From the cell containing the given text, extract its center point as (x, y) coordinate. 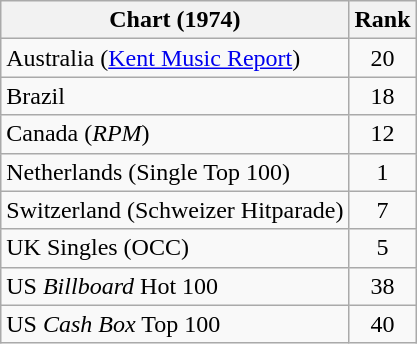
12 (382, 134)
US Cash Box Top 100 (175, 324)
US Billboard Hot 100 (175, 286)
Netherlands (Single Top 100) (175, 172)
Australia (Kent Music Report) (175, 58)
UK Singles (OCC) (175, 248)
18 (382, 96)
Rank (382, 20)
1 (382, 172)
20 (382, 58)
Brazil (175, 96)
38 (382, 286)
Chart (1974) (175, 20)
40 (382, 324)
7 (382, 210)
Canada (RPM) (175, 134)
5 (382, 248)
Switzerland (Schweizer Hitparade) (175, 210)
